Provide the [X, Y] coordinate of the cell's center where the given text is located.  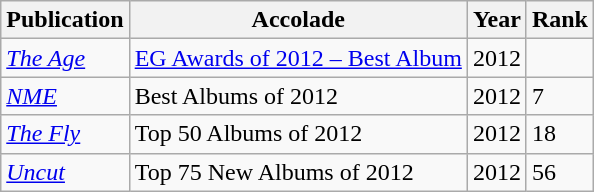
Publication [65, 20]
18 [560, 134]
The Age [65, 58]
Rank [560, 20]
7 [560, 96]
The Fly [65, 134]
Top 75 New Albums of 2012 [298, 172]
Top 50 Albums of 2012 [298, 134]
Uncut [65, 172]
Year [496, 20]
56 [560, 172]
NME [65, 96]
Best Albums of 2012 [298, 96]
Accolade [298, 20]
EG Awards of 2012 – Best Album [298, 58]
